Search for the cell housing the specified text and yield its [x, y] center coordinate. 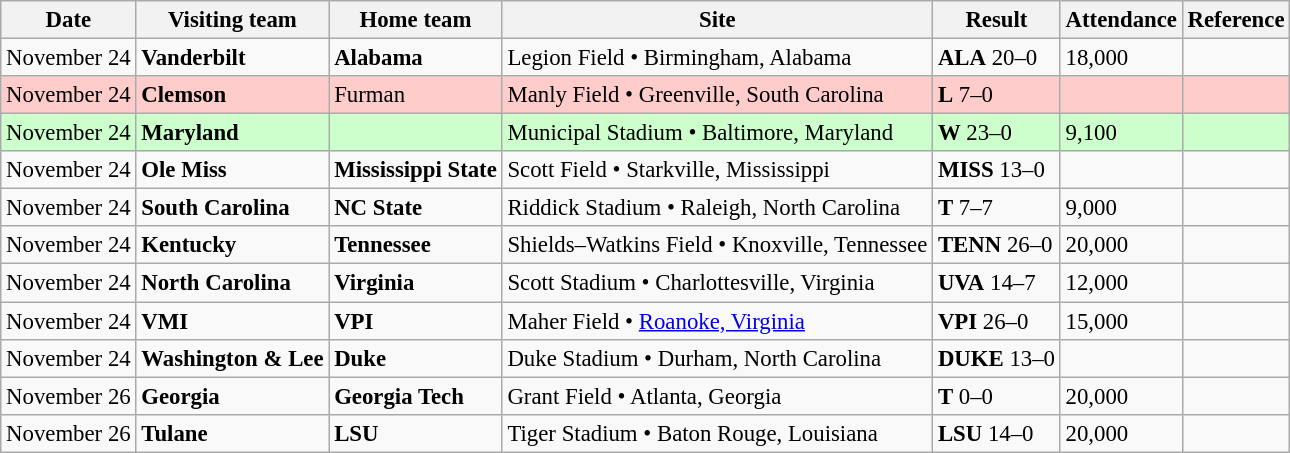
Grant Field • Atlanta, Georgia [717, 396]
9,100 [1121, 133]
Attendance [1121, 20]
UVA 14–7 [997, 283]
DUKE 13–0 [997, 358]
VPI 26–0 [997, 321]
MISS 13–0 [997, 170]
Kentucky [232, 245]
Georgia [232, 396]
LSU [416, 433]
Mississippi State [416, 170]
Maher Field • Roanoke, Virginia [717, 321]
Maryland [232, 133]
9,000 [1121, 208]
Site [717, 20]
TENN 26–0 [997, 245]
15,000 [1121, 321]
18,000 [1121, 58]
Visiting team [232, 20]
L 7–0 [997, 95]
Riddick Stadium • Raleigh, North Carolina [717, 208]
Washington & Lee [232, 358]
T 7–7 [997, 208]
Tiger Stadium • Baton Rouge, Louisiana [717, 433]
Clemson [232, 95]
VPI [416, 321]
Legion Field • Birmingham, Alabama [717, 58]
Date [68, 20]
South Carolina [232, 208]
Georgia Tech [416, 396]
Reference [1236, 20]
Municipal Stadium • Baltimore, Maryland [717, 133]
North Carolina [232, 283]
Duke Stadium • Durham, North Carolina [717, 358]
Result [997, 20]
Home team [416, 20]
Scott Stadium • Charlottesville, Virginia [717, 283]
Tulane [232, 433]
Scott Field • Starkville, Mississippi [717, 170]
Ole Miss [232, 170]
Manly Field • Greenville, South Carolina [717, 95]
Tennessee [416, 245]
Virginia [416, 283]
Duke [416, 358]
Shields–Watkins Field • Knoxville, Tennessee [717, 245]
NC State [416, 208]
Furman [416, 95]
Alabama [416, 58]
VMI [232, 321]
W 23–0 [997, 133]
Vanderbilt [232, 58]
12,000 [1121, 283]
T 0–0 [997, 396]
LSU 14–0 [997, 433]
ALA 20–0 [997, 58]
